Detect which cell encompasses the target text, then output its (X, Y) center coordinate. 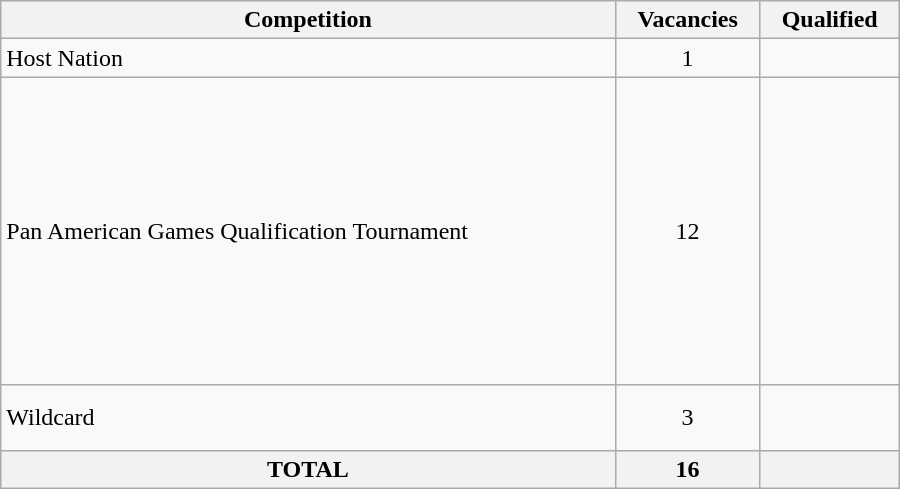
TOTAL (308, 469)
Host Nation (308, 58)
Qualified (830, 20)
3 (688, 418)
16 (688, 469)
Pan American Games Qualification Tournament (308, 231)
Wildcard (308, 418)
Competition (308, 20)
Vacancies (688, 20)
1 (688, 58)
12 (688, 231)
